Return [x, y] of the center of cell containing provided text 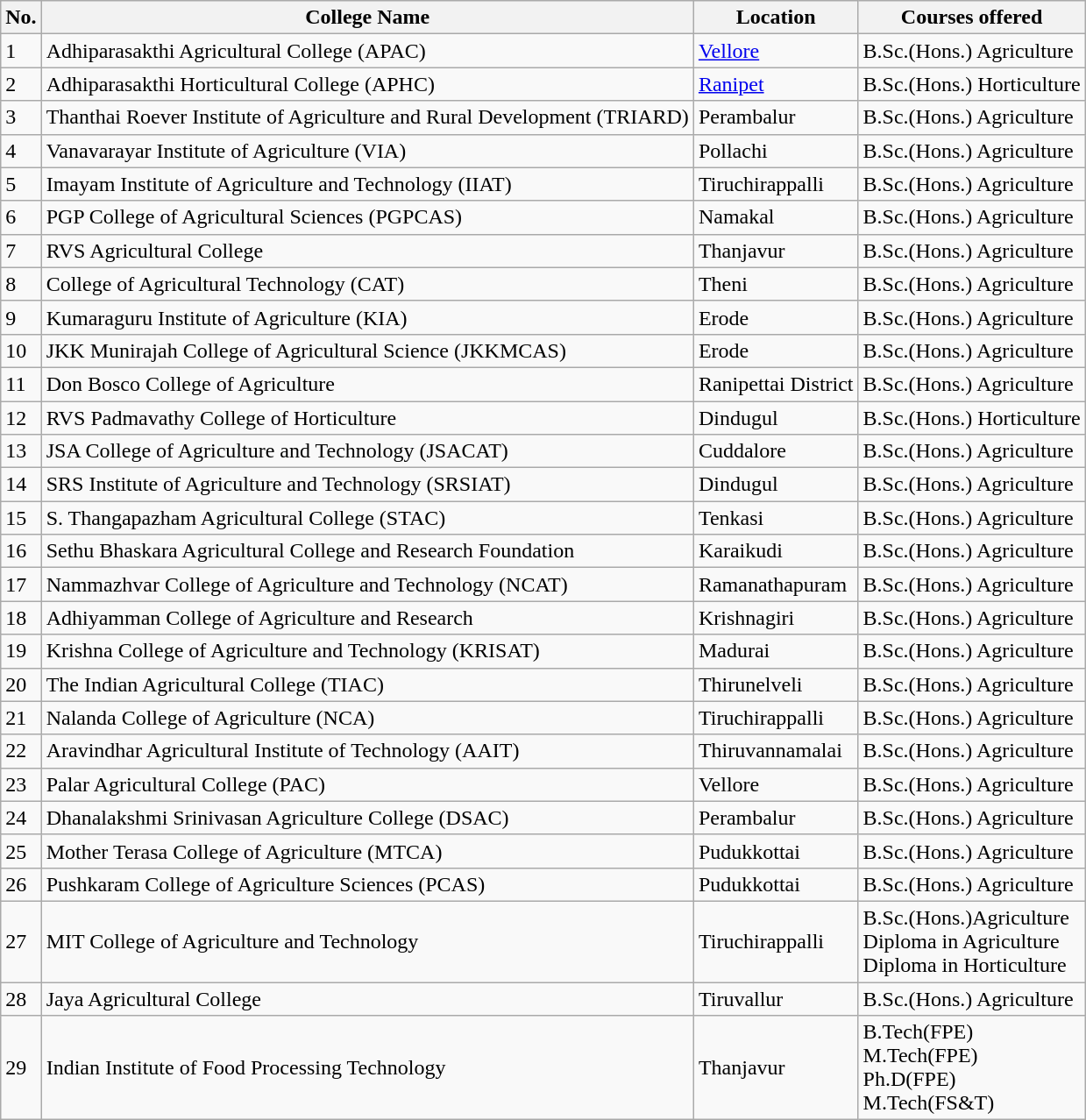
Thiruvannamalai [776, 751]
Ranipettai District [776, 384]
16 [21, 551]
S. Thangapazham Agricultural College (STAC) [367, 518]
Thanthai Roever Institute of Agriculture and Rural Development (TRIARD) [367, 117]
Thirunelveli [776, 684]
SRS Institute of Agriculture and Technology (SRSIAT) [367, 485]
PGP College of Agricultural Sciences (PGPCAS) [367, 217]
24 [21, 818]
Palar Agricultural College (PAC) [367, 784]
College of Agricultural Technology (CAT) [367, 284]
5 [21, 184]
Ramanathapuram [776, 585]
11 [21, 384]
9 [21, 317]
12 [21, 418]
23 [21, 784]
17 [21, 585]
Aravindhar Agricultural Institute of Technology (AAIT) [367, 751]
Imayam Institute of Agriculture and Technology (IIAT) [367, 184]
28 [21, 998]
19 [21, 651]
8 [21, 284]
13 [21, 451]
College Name [367, 18]
Dhanalakshmi Srinivasan Agriculture College (DSAC) [367, 818]
Courses offered [971, 18]
Mother Terasa College of Agriculture (MTCA) [367, 851]
6 [21, 217]
No. [21, 18]
Don Bosco College of Agriculture [367, 384]
7 [21, 251]
Location [776, 18]
RVS Padmavathy College of Horticulture [367, 418]
MIT College of Agriculture and Technology [367, 941]
Krishna College of Agriculture and Technology (KRISAT) [367, 651]
26 [21, 884]
10 [21, 351]
Kumaraguru Institute of Agriculture (KIA) [367, 317]
Tenkasi [776, 518]
JKK Munirajah College of Agricultural Science (JKKMCAS) [367, 351]
Sethu Bhaskara Agricultural College and Research Foundation [367, 551]
22 [21, 751]
Cuddalore [776, 451]
18 [21, 618]
Adhiparasakthi Horticultural College (APHC) [367, 84]
Namakal [776, 217]
Pollachi [776, 151]
Karaikudi [776, 551]
Jaya Agricultural College [367, 998]
21 [21, 718]
Tiruvallur [776, 998]
The Indian Agricultural College (TIAC) [367, 684]
15 [21, 518]
2 [21, 84]
B.Tech(FPE)M.Tech(FPE)Ph.D(FPE)M.Tech(FS&T) [971, 1067]
3 [21, 117]
Krishnagiri [776, 618]
29 [21, 1067]
Madurai [776, 651]
25 [21, 851]
Adhiparasakthi Agricultural College (APAC) [367, 51]
4 [21, 151]
Nammazhvar College of Agriculture and Technology (NCAT) [367, 585]
Adhiyamman College of Agriculture and Research [367, 618]
Theni [776, 284]
14 [21, 485]
B.Sc.(Hons.)AgricultureDiploma in AgricultureDiploma in Horticulture [971, 941]
JSA College of Agriculture and Technology (JSACAT) [367, 451]
Indian Institute of Food Processing Technology [367, 1067]
20 [21, 684]
27 [21, 941]
Vanavarayar Institute of Agriculture (VIA) [367, 151]
Pushkaram College of Agriculture Sciences (PCAS) [367, 884]
Nalanda College of Agriculture (NCA) [367, 718]
RVS Agricultural College [367, 251]
1 [21, 51]
Ranipet [776, 84]
